Return the [X, Y] coordinate for the center point of the cell that contains the specified text.  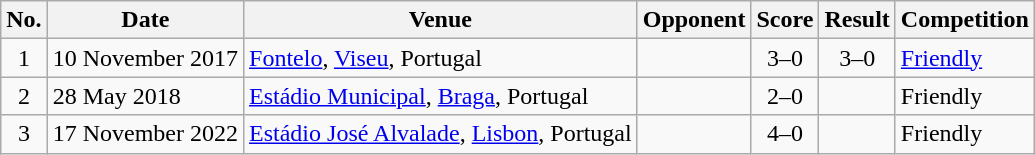
Fontelo, Viseu, Portugal [441, 58]
17 November 2022 [145, 134]
10 November 2017 [145, 58]
3 [24, 134]
No. [24, 20]
Score [785, 20]
2–0 [785, 96]
Result [857, 20]
Venue [441, 20]
4–0 [785, 134]
Estádio Municipal, Braga, Portugal [441, 96]
1 [24, 58]
Competition [964, 20]
Estádio José Alvalade, Lisbon, Portugal [441, 134]
2 [24, 96]
28 May 2018 [145, 96]
Opponent [694, 20]
Date [145, 20]
